Output the (X, Y) coordinate of the center of the cell containing the given text.  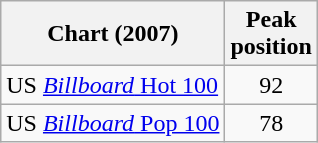
78 (271, 123)
Chart (2007) (113, 34)
US Billboard Pop 100 (113, 123)
92 (271, 85)
Peakposition (271, 34)
US Billboard Hot 100 (113, 85)
